Capture the cell that displays the provided text and extract its (x, y) central coordinate. 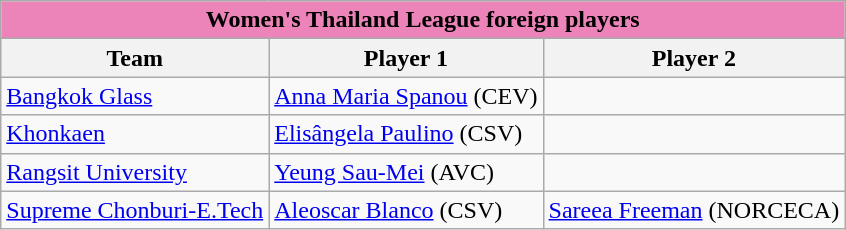
Supreme Chonburi-E.Tech (135, 210)
Rangsit University (135, 172)
Anna Maria Spanou (CEV) (406, 96)
Aleoscar Blanco (CSV) (406, 210)
Player 1 (406, 58)
Team (135, 58)
Elisângela Paulino (CSV) (406, 134)
Khonkaen (135, 134)
Bangkok Glass (135, 96)
Sareea Freeman (NORCECA) (694, 210)
Yeung Sau-Mei (AVC) (406, 172)
Player 2 (694, 58)
Women's Thailand League foreign players (423, 20)
